Search for the cell housing the specified text and yield its (X, Y) center coordinate. 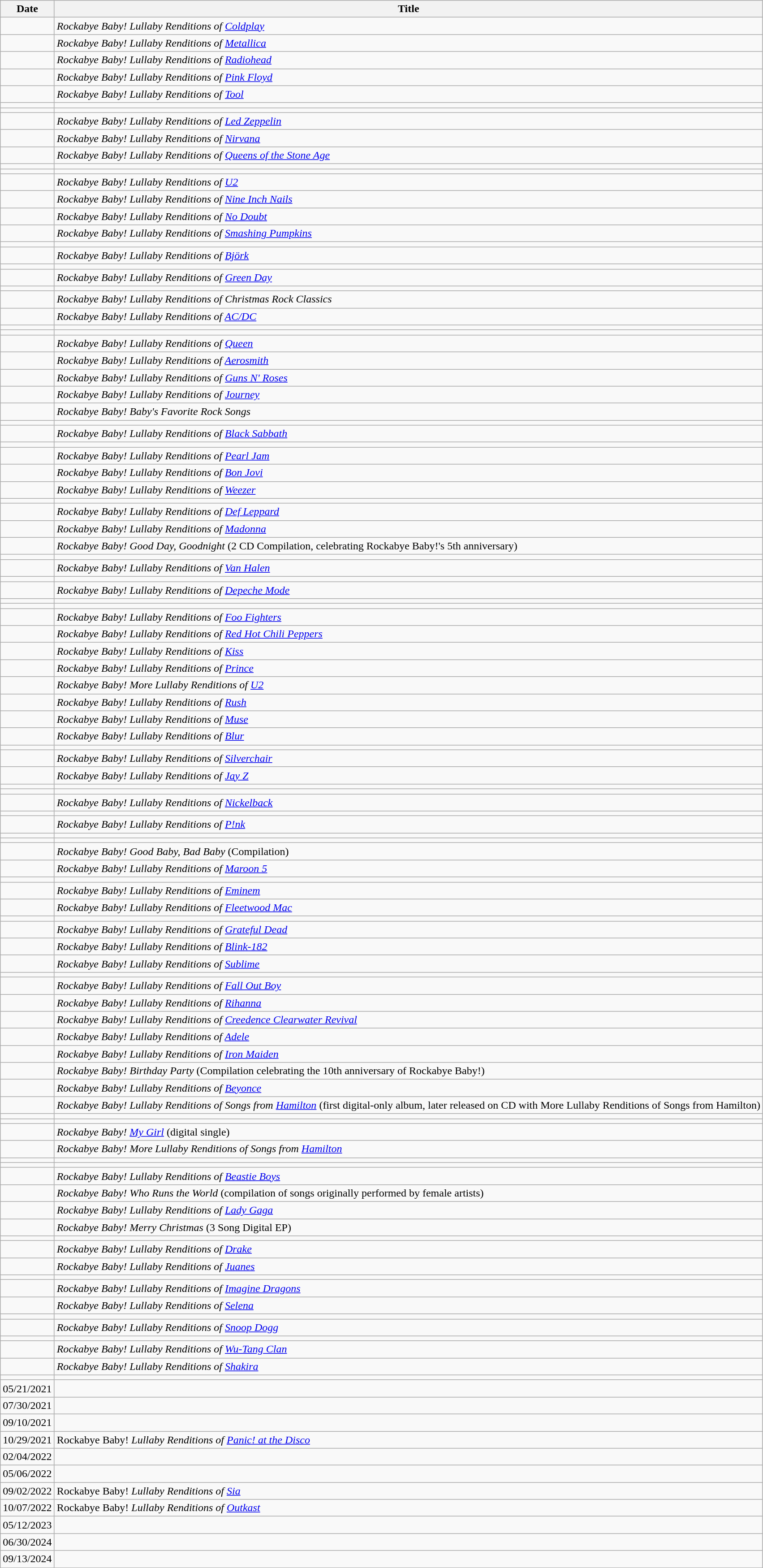
Rockabye Baby! Lullaby Renditions of Creedence Clearwater Revival (409, 1020)
Rockabye Baby! Good Baby, Bad Baby (Compilation) (409, 851)
Rockabye Baby! Lullaby Renditions of Beastie Boys (409, 1176)
Rockabye Baby! Lullaby Renditions of Rush (409, 702)
10/29/2021 (27, 1440)
10/07/2022 (27, 1508)
Rockabye Baby! Lullaby Renditions of Guns N' Roses (409, 378)
Rockabye Baby! Lullaby Renditions of Kiss (409, 651)
Rockabye Baby! Lullaby Renditions of Foo Fighters (409, 617)
Rockabye Baby! Lullaby Renditions of Aerosmith (409, 360)
Rockabye Baby! Lullaby Renditions of Fleetwood Mac (409, 907)
06/30/2024 (27, 1542)
Rockabye Baby! Lullaby Renditions of Black Sabbath (409, 434)
Rockabye Baby! Lullaby Renditions of Nine Inch Nails (409, 199)
02/04/2022 (27, 1457)
Rockabye Baby! Lullaby Renditions of Beyonce (409, 1088)
Rockabye Baby! Good Day, Goodnight (2 CD Compilation, celebrating Rockabye Baby!'s 5th anniversary) (409, 546)
Rockabye Baby! Lullaby Renditions of Fall Out Boy (409, 985)
Rockabye Baby! Lullaby Renditions of Snoop Dogg (409, 1327)
09/10/2021 (27, 1422)
Rockabye Baby! Lullaby Renditions of Sia (409, 1491)
Rockabye Baby! Lullaby Renditions of Depeche Mode (409, 590)
Rockabye Baby! Lullaby Renditions of U2 (409, 182)
Rockabye Baby! Lullaby Renditions of Silverchair (409, 758)
Rockabye Baby! Lullaby Renditions of Metallica (409, 43)
Rockabye Baby! Lullaby Renditions of Iron Maiden (409, 1054)
Rockabye Baby! Lullaby Renditions of Journey (409, 395)
Rockabye Baby! Lullaby Renditions of Shakira (409, 1366)
Rockabye Baby! Lullaby Renditions of AC/DC (409, 316)
Rockabye Baby! Lullaby Renditions of Pearl Jam (409, 456)
Rockabye Baby! Lullaby Renditions of Lady Gaga (409, 1210)
Rockabye Baby! Lullaby Renditions of Nirvana (409, 138)
Rockabye Baby! Lullaby Renditions of Bon Jovi (409, 473)
Rockabye Baby! Lullaby Renditions of No Doubt (409, 216)
Rockabye Baby! Lullaby Renditions of Weezer (409, 490)
Rockabye Baby! Lullaby Renditions of Blink-182 (409, 946)
Date (27, 9)
Rockabye Baby! Lullaby Renditions of Led Zeppelin (409, 121)
Rockabye Baby! Lullaby Renditions of Eminem (409, 890)
Rockabye Baby! Lullaby Renditions of Selena (409, 1305)
Rockabye Baby! Lullaby Renditions of Christmas Rock Classics (409, 299)
Rockabye Baby! Lullaby Renditions of Maroon 5 (409, 868)
Rockabye Baby! Lullaby Renditions of Juanes (409, 1266)
Rockabye Baby! Lullaby Renditions of Pink Floyd (409, 77)
Rockabye Baby! More Lullaby Renditions of Songs from Hamilton (409, 1149)
Rockabye Baby! Lullaby Renditions of Def Leppard (409, 512)
Rockabye Baby! Lullaby Renditions of Outkast (409, 1508)
Rockabye Baby! Lullaby Renditions of Red Hot Chili Peppers (409, 634)
Rockabye Baby! Lullaby Renditions of Jay Z (409, 775)
Rockabye Baby! Lullaby Renditions of Madonna (409, 529)
09/13/2024 (27, 1559)
Rockabye Baby! Lullaby Renditions of Coldplay (409, 26)
Rockabye Baby! Lullaby Renditions of Sublime (409, 963)
Rockabye Baby! My Girl (digital single) (409, 1132)
Rockabye Baby! Lullaby Renditions of Queens of the Stone Age (409, 155)
Rockabye Baby! Who Runs the World (compilation of songs originally performed by female artists) (409, 1193)
Rockabye Baby! Lullaby Renditions of Panic! at the Disco (409, 1440)
Title (409, 9)
Rockabye Baby! Lullaby Renditions of P!nk (409, 825)
05/12/2023 (27, 1525)
Rockabye Baby! Lullaby Renditions of Adele (409, 1037)
Rockabye Baby! Lullaby Renditions of Drake (409, 1249)
Rockabye Baby! Baby's Favorite Rock Songs (409, 412)
Rockabye Baby! Lullaby Renditions of Tool (409, 94)
Rockabye Baby! Lullaby Renditions of Radiohead (409, 60)
Rockabye Baby! Lullaby Renditions of Van Halen (409, 568)
Rockabye Baby! Lullaby Renditions of Grateful Dead (409, 929)
07/30/2021 (27, 1405)
Rockabye Baby! Lullaby Renditions of Green Day (409, 277)
Rockabye Baby! Lullaby Renditions of Wu-Tang Clan (409, 1349)
Rockabye Baby! Lullaby Renditions of Björk (409, 255)
05/06/2022 (27, 1474)
Rockabye Baby! Birthday Party (Compilation celebrating the 10th anniversary of Rockabye Baby!) (409, 1071)
Rockabye Baby! Lullaby Renditions of Queen (409, 343)
05/21/2021 (27, 1388)
Rockabye Baby! Lullaby Renditions of Prince (409, 668)
Rockabye Baby! Lullaby Renditions of Rihanna (409, 1002)
Rockabye Baby! Merry Christmas (3 Song Digital EP) (409, 1227)
Rockabye Baby! Lullaby Renditions of Nickelback (409, 803)
Rockabye Baby! Lullaby Renditions of Imagine Dragons (409, 1288)
Rockabye Baby! Lullaby Renditions of Blur (409, 736)
Rockabye Baby! Lullaby Renditions of Smashing Pumpkins (409, 233)
Rockabye Baby! Lullaby Renditions of Muse (409, 719)
09/02/2022 (27, 1491)
Rockabye Baby! More Lullaby Renditions of U2 (409, 685)
